Determine the (X, Y) coordinate at the center of the cell enclosing the given text.  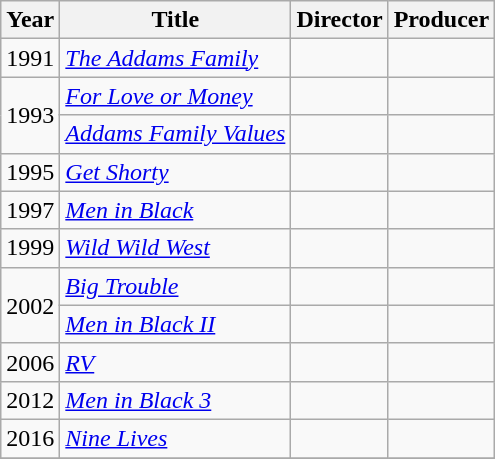
2006 (30, 362)
1999 (30, 248)
2002 (30, 305)
Big Trouble (176, 286)
Get Shorty (176, 172)
RV (176, 362)
Title (176, 20)
2012 (30, 400)
1997 (30, 210)
Year (30, 20)
Men in Black (176, 210)
2016 (30, 438)
Men in Black II (176, 324)
1991 (30, 58)
For Love or Money (176, 96)
Men in Black 3 (176, 400)
1993 (30, 115)
Nine Lives (176, 438)
Wild Wild West (176, 248)
The Addams Family (176, 58)
Addams Family Values (176, 134)
Director (340, 20)
Producer (442, 20)
1995 (30, 172)
